Capture the cell that displays the provided text and extract its (x, y) central coordinate. 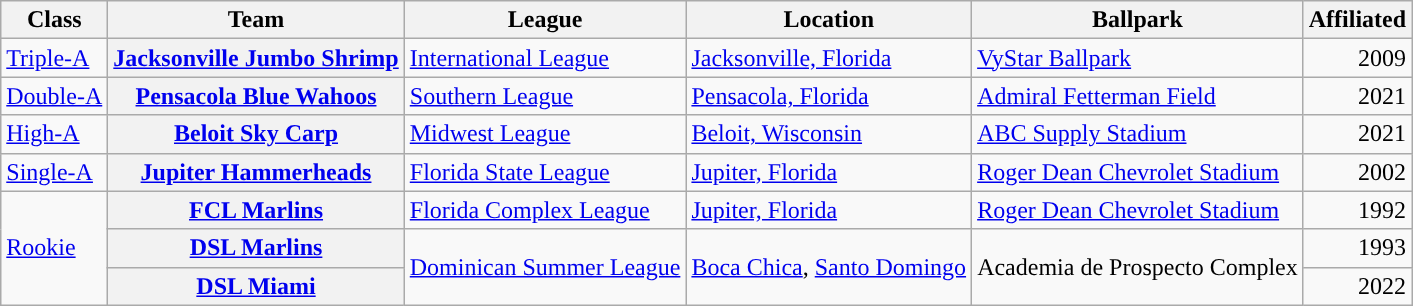
Midwest League (545, 134)
2022 (1357, 286)
1993 (1357, 248)
Academia de Prospecto Complex (1138, 267)
Boca Chica, Santo Domingo (829, 267)
Jacksonville, Florida (829, 58)
Affiliated (1357, 20)
DSL Miami (256, 286)
International League (545, 58)
Location (829, 20)
Team (256, 20)
Florida State League (545, 172)
1992 (1357, 210)
2002 (1357, 172)
Dominican Summer League (545, 267)
VyStar Ballpark (1138, 58)
Double-A (54, 96)
Single-A (54, 172)
Pensacola Blue Wahoos (256, 96)
ABC Supply Stadium (1138, 134)
Florida Complex League (545, 210)
Class (54, 20)
Ballpark (1138, 20)
Admiral Fetterman Field (1138, 96)
Jupiter Hammerheads (256, 172)
Pensacola, Florida (829, 96)
Jacksonville Jumbo Shrimp (256, 58)
Beloit, Wisconsin (829, 134)
DSL Marlins (256, 248)
Beloit Sky Carp (256, 134)
FCL Marlins (256, 210)
League (545, 20)
Rookie (54, 248)
Triple-A (54, 58)
High-A (54, 134)
Southern League (545, 96)
2009 (1357, 58)
